Pinpoint the cell where the given text exists, returning its [x, y] midpoint coordinate. 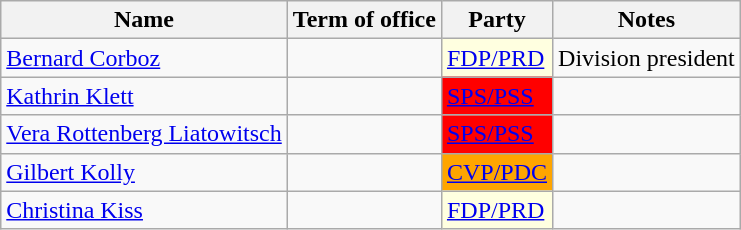
Name [144, 20]
Gilbert Kolly [144, 172]
Division president [647, 58]
Party [496, 20]
Term of office [364, 20]
Christina Kiss [144, 210]
Kathrin Klett [144, 96]
Vera Rottenberg Liatowitsch [144, 134]
Notes [647, 20]
Bernard Corboz [144, 58]
CVP/PDC [496, 172]
